Detect which cell encompasses the target text, then output its [x, y] center coordinate. 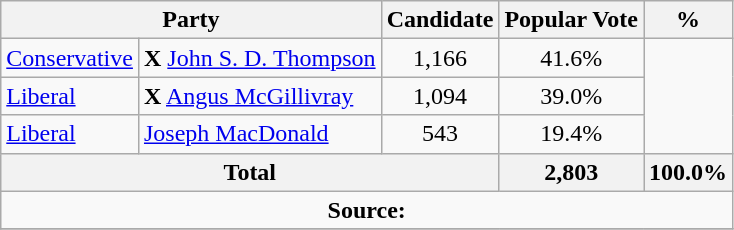
39.0% [572, 96]
Popular Vote [572, 20]
1,094 [440, 96]
Party [191, 20]
19.4% [572, 134]
X John S. D. Thompson [260, 58]
100.0% [688, 172]
1,166 [440, 58]
Joseph MacDonald [260, 134]
41.6% [572, 58]
543 [440, 134]
Total [250, 172]
Candidate [440, 20]
Conservative [70, 58]
% [688, 20]
Source: [367, 210]
X Angus McGillivray [260, 96]
2,803 [572, 172]
